Provide the [X, Y] coordinate of the cell's center where the given text is located.  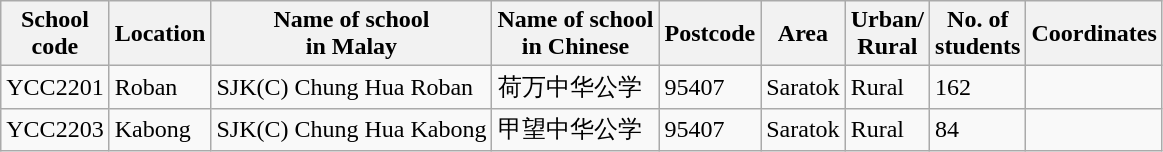
Coordinates [1094, 34]
甲望中华公学 [576, 130]
Urban/Rural [887, 34]
Name of schoolin Chinese [576, 34]
荷万中华公学 [576, 88]
Area [803, 34]
No. ofstudents [978, 34]
162 [978, 88]
Schoolcode [55, 34]
SJK(C) Chung Hua Roban [352, 88]
YCC2201 [55, 88]
Name of schoolin Malay [352, 34]
YCC2203 [55, 130]
Roban [160, 88]
Location [160, 34]
Postcode [710, 34]
84 [978, 130]
Kabong [160, 130]
SJK(C) Chung Hua Kabong [352, 130]
